Identify which cell holds the provided text, then report its (x, y) central coordinate. 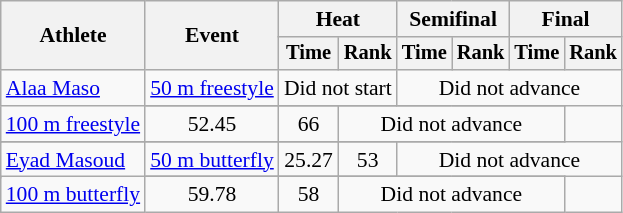
Event (212, 36)
25.27 (309, 160)
Did not start (338, 88)
Heat (338, 19)
66 (309, 124)
Alaa Maso (73, 88)
50 m butterfly (212, 160)
59.78 (212, 195)
100 m butterfly (73, 195)
52.45 (212, 124)
Final (565, 19)
Athlete (73, 36)
53 (367, 160)
Semifinal (453, 19)
Eyad Masoud (73, 160)
100 m freestyle (73, 124)
58 (309, 195)
50 m freestyle (212, 88)
